Determine the (X, Y) coordinate at the center of the cell enclosing the given text.  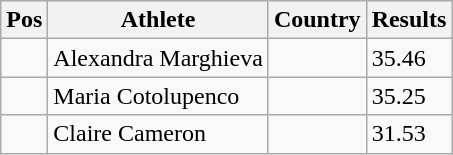
35.25 (409, 96)
Athlete (158, 20)
Maria Cotolupenco (158, 96)
31.53 (409, 134)
Country (317, 20)
35.46 (409, 58)
Results (409, 20)
Claire Cameron (158, 134)
Alexandra Marghieva (158, 58)
Pos (24, 20)
